Capture the cell that displays the provided text and extract its (X, Y) central coordinate. 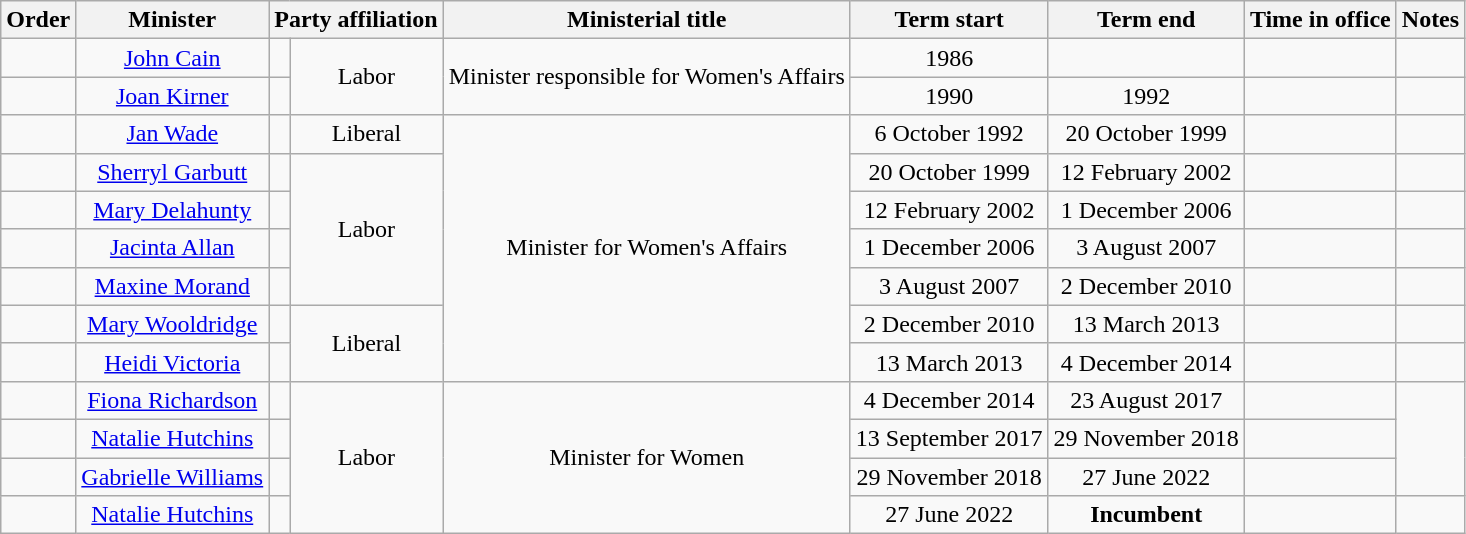
Jacinta Allan (172, 248)
Mary Delahunty (172, 210)
Mary Wooldridge (172, 324)
Jan Wade (172, 134)
1986 (949, 58)
Minister for Women's Affairs (646, 248)
Notes (1430, 20)
13 September 2017 (949, 438)
23 August 2017 (1146, 400)
Gabrielle Williams (172, 477)
Ministerial title (646, 20)
Time in office (1320, 20)
6 October 1992 (949, 134)
Minister for Women (646, 457)
Maxine Morand (172, 286)
John Cain (172, 58)
Incumbent (1146, 515)
Fiona Richardson (172, 400)
Sherryl Garbutt (172, 172)
Joan Kirner (172, 96)
1990 (949, 96)
Order (38, 20)
Term start (949, 20)
Term end (1146, 20)
Minister responsible for Women's Affairs (646, 77)
Minister (172, 20)
Heidi Victoria (172, 362)
1992 (1146, 96)
Party affiliation (356, 20)
